Extract the [X, Y] coordinate from the center of the cell holding the provided text.  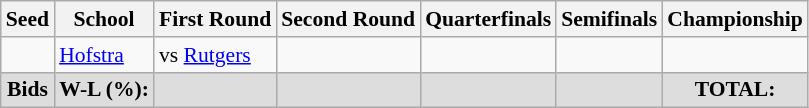
School [104, 19]
W-L (%): [104, 90]
vs Rutgers [215, 55]
Hofstra [104, 55]
TOTAL: [735, 90]
Bids [28, 90]
Semifinals [609, 19]
Second Round [348, 19]
Seed [28, 19]
Championship [735, 19]
Quarterfinals [488, 19]
First Round [215, 19]
